Scan for the cell matching the given text and deliver its (x, y) coordinate at center. 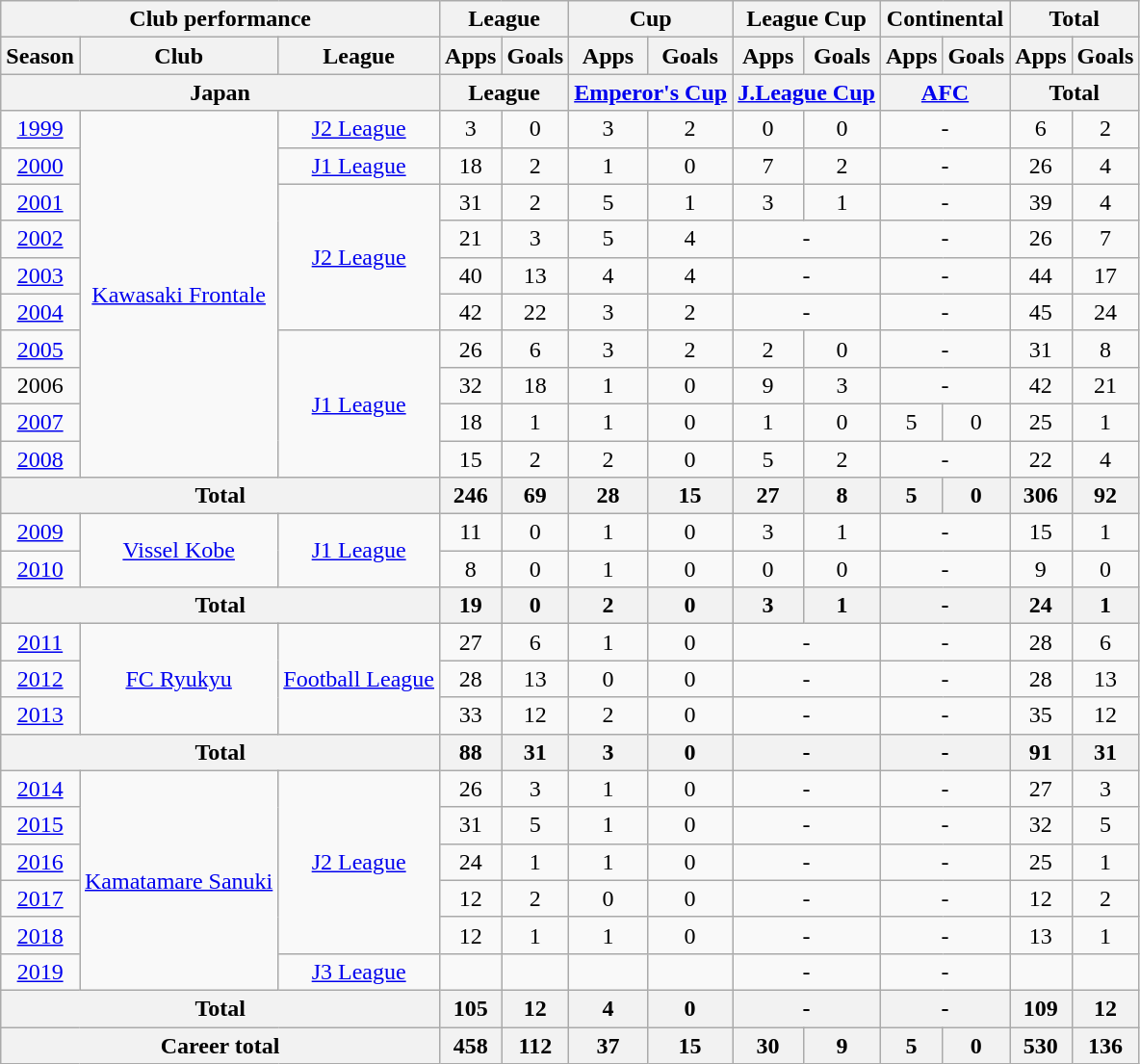
Kamatamare Sanuki (178, 880)
2004 (40, 312)
33 (471, 715)
2015 (40, 825)
J.League Cup (807, 92)
2002 (40, 239)
2016 (40, 862)
AFC (945, 92)
Club (178, 56)
2007 (40, 422)
306 (1041, 496)
2019 (40, 972)
Career total (220, 1045)
2010 (40, 569)
2009 (40, 532)
2001 (40, 202)
Emperor's Cup (651, 92)
2014 (40, 789)
112 (535, 1045)
2011 (40, 642)
69 (535, 496)
2008 (40, 459)
2018 (40, 935)
Season (40, 56)
Cup (651, 19)
J3 League (359, 972)
19 (471, 606)
2012 (40, 679)
11 (471, 532)
92 (1105, 496)
Continental (945, 19)
Japan (220, 92)
2003 (40, 275)
37 (609, 1045)
246 (471, 496)
FC Ryukyu (178, 679)
45 (1041, 312)
2006 (40, 385)
League Cup (807, 19)
530 (1041, 1045)
35 (1041, 715)
2013 (40, 715)
88 (471, 752)
458 (471, 1045)
Kawasaki Frontale (178, 295)
44 (1041, 275)
Vissel Kobe (178, 551)
30 (768, 1045)
17 (1105, 275)
91 (1041, 752)
39 (1041, 202)
136 (1105, 1045)
2005 (40, 349)
Football League (359, 679)
109 (1041, 1008)
2017 (40, 898)
1999 (40, 129)
Club performance (220, 19)
40 (471, 275)
105 (471, 1008)
2000 (40, 166)
